For the text-containing cell, return its midpoint in (X, Y) coordinate format. 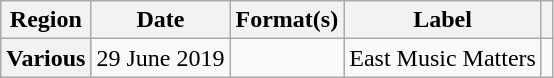
Label (443, 20)
Date (160, 20)
Format(s) (287, 20)
East Music Matters (443, 58)
Region (46, 20)
29 June 2019 (160, 58)
Various (46, 58)
